Detect which cell encompasses the target text, then output its [x, y] center coordinate. 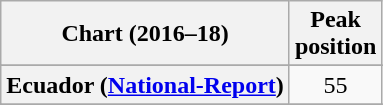
Peakposition [335, 34]
Ecuador (National-Report) [146, 85]
Chart (2016–18) [146, 34]
55 [335, 85]
